Search for the cell housing the specified text and yield its [X, Y] center coordinate. 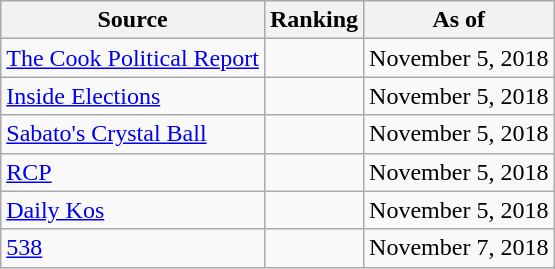
As of [459, 20]
Daily Kos [133, 210]
Ranking [314, 20]
Sabato's Crystal Ball [133, 134]
RCP [133, 172]
538 [133, 248]
The Cook Political Report [133, 58]
Source [133, 20]
November 7, 2018 [459, 248]
Inside Elections [133, 96]
